Determine the [x, y] coordinate at the center of the cell enclosing the given text.  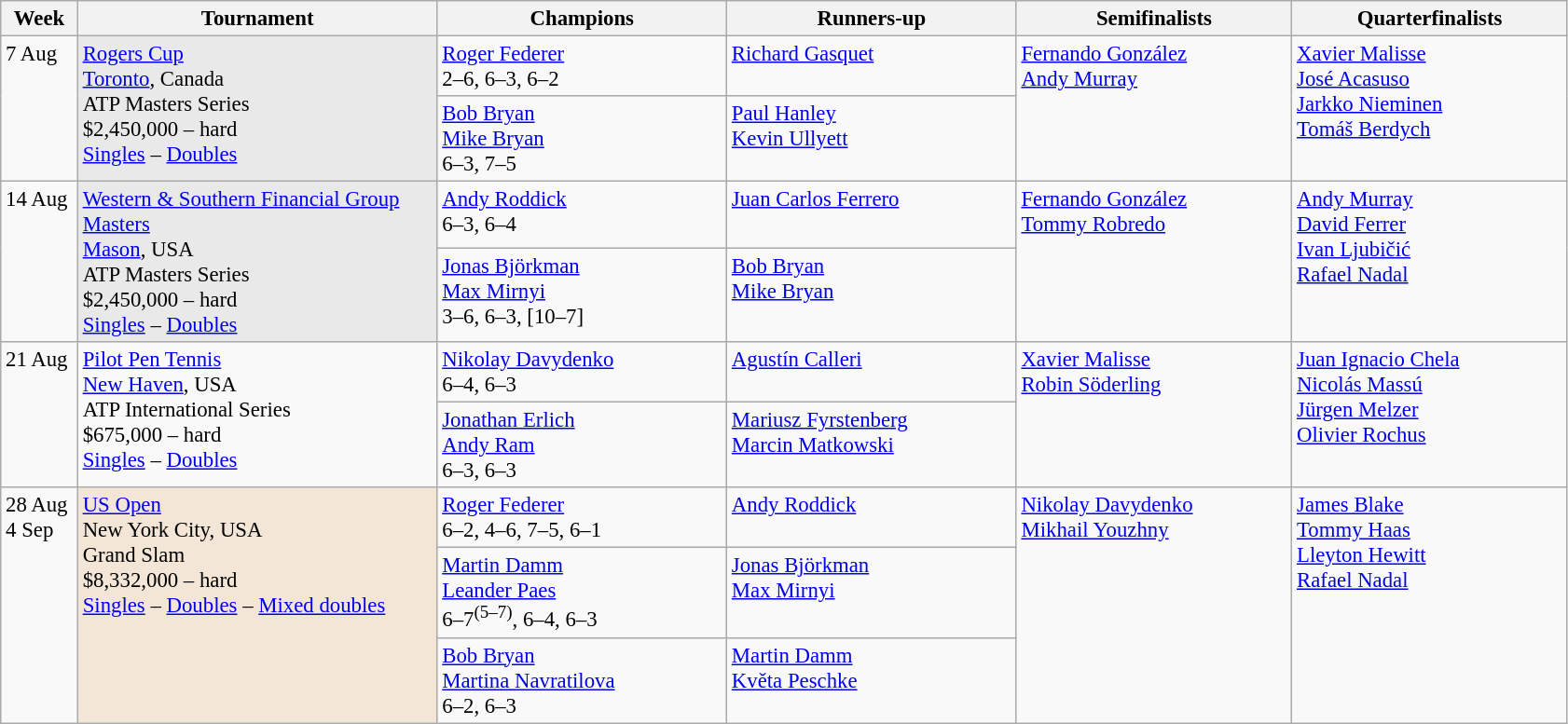
21 Aug [39, 415]
Rogers Cup Toronto, CanadaATP Masters Series$2,450,000 – hard Singles – Doubles [257, 109]
Jonathan Erlich Andy Ram 6–3, 6–3 [582, 445]
Andy Roddick [873, 518]
Paul Hanley Kevin Ullyett [873, 139]
Martin Damm Leander Paes 6–7(5–7), 6–4, 6–3 [582, 593]
Runners-up [873, 19]
Western & Southern Financial Group Masters Mason, USAATP Masters Series$2,450,000 – hard Singles – Doubles [257, 263]
Xavier Malisse José Acasuso Jarkko Nieminen Tomáš Berdych [1430, 109]
Nikolay Davydenko6–4, 6–3 [582, 373]
Mariusz Fyrstenberg Marcin Matkowski [873, 445]
Andy Murray David Ferrer Ivan Ljubičić Rafael Nadal [1430, 263]
Richard Gasquet [873, 67]
Martin Damm Květa Peschke [873, 680]
James Blake Tommy Haas Lleyton Hewitt Rafael Nadal [1430, 606]
28 Aug4 Sep [39, 606]
7 Aug [39, 109]
Roger Federer6–2, 4–6, 7–5, 6–1 [582, 518]
Tournament [257, 19]
Semifinalists [1154, 19]
Roger Federer2–6, 6–3, 6–2 [582, 67]
Juan Ignacio Chela Nicolás Massú Jürgen Melzer Olivier Rochus [1430, 415]
Jonas Björkman Max Mirnyi 3–6, 6–3, [10–7] [582, 294]
Quarterfinalists [1430, 19]
Bob Bryan Martina Navratilova 6–2, 6–3 [582, 680]
Pilot Pen Tennis New Haven, USAATP International Series$675,000 – hard Singles – Doubles [257, 415]
Agustín Calleri [873, 373]
Bob Bryan Mike Bryan [873, 294]
Fernando González Tommy Robredo [1154, 263]
14 Aug [39, 263]
US Open New York City, USAGrand Slam$8,332,000 – hard Singles – Doubles – Mixed doubles [257, 606]
Fernando González Andy Murray [1154, 109]
Week [39, 19]
Jonas Björkman Max Mirnyi [873, 593]
Juan Carlos Ferrero [873, 214]
Champions [582, 19]
Xavier Malisse Robin Söderling [1154, 415]
Nikolay Davydenko Mikhail Youzhny [1154, 606]
Bob Bryan Mike Bryan 6–3, 7–5 [582, 139]
Andy Roddick6–3, 6–4 [582, 214]
